For the text-containing cell, return its midpoint in [X, Y] coordinate format. 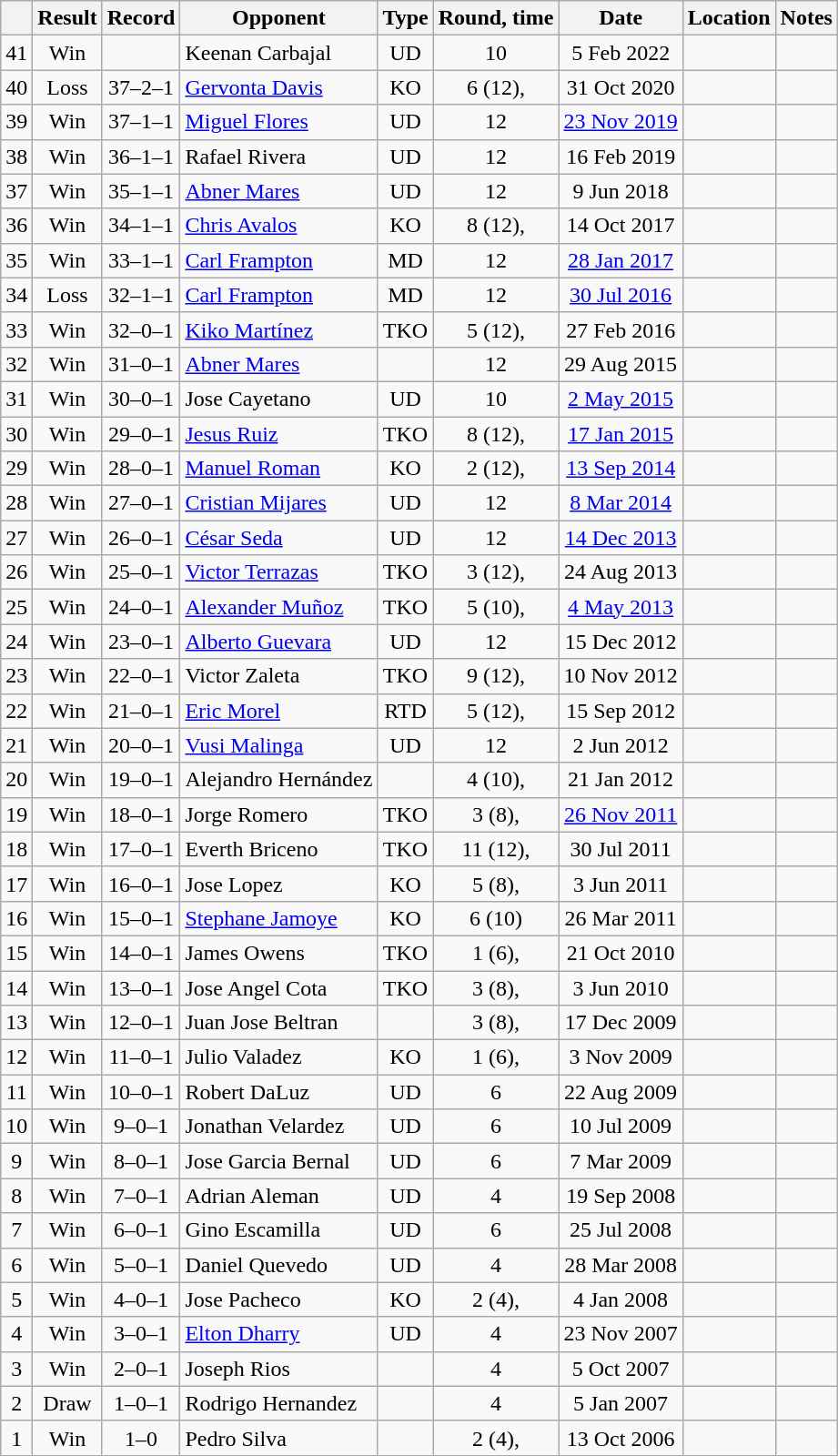
29 [16, 469]
34–1–1 [141, 226]
5 (10), [496, 607]
9–0–1 [141, 1127]
Stephane Jamoye [278, 918]
24 [16, 642]
3 Jun 2010 [621, 987]
19–0–1 [141, 780]
Jose Angel Cota [278, 987]
Everth Briceno [278, 849]
3 Nov 2009 [621, 1057]
28 Jan 2017 [621, 260]
RTD [406, 711]
19 Sep 2008 [621, 1196]
17 Dec 2009 [621, 1023]
Miguel Flores [278, 122]
4 (10), [496, 780]
27 Feb 2016 [621, 329]
Victor Zaleta [278, 676]
9 Jun 2018 [621, 191]
30 Jul 2011 [621, 849]
15–0–1 [141, 918]
9 [16, 1161]
23 Nov 2007 [621, 1334]
Jonathan Velardez [278, 1127]
13 [16, 1023]
1–0 [141, 1438]
37 [16, 191]
Adrian Aleman [278, 1196]
31 [16, 399]
8–0–1 [141, 1161]
Alejandro Hernández [278, 780]
Vusi Malinga [278, 745]
Jorge Romero [278, 814]
20 [16, 780]
14 Dec 2013 [621, 538]
23 Nov 2019 [621, 122]
18–0–1 [141, 814]
7 Mar 2009 [621, 1161]
33–1–1 [141, 260]
22–0–1 [141, 676]
6 (12), [496, 87]
Opponent [278, 18]
Juan Jose Beltran [278, 1023]
4 May 2013 [621, 607]
Victor Terrazas [278, 572]
24 Aug 2013 [621, 572]
15 Dec 2012 [621, 642]
Jose Pacheco [278, 1299]
César Seda [278, 538]
3 [16, 1369]
13 Oct 2006 [621, 1438]
40 [16, 87]
25–0–1 [141, 572]
Rodrigo Hernandez [278, 1403]
Eric Morel [278, 711]
34 [16, 295]
Jose Cayetano [278, 399]
16 [16, 918]
15 [16, 953]
Alexander Muñoz [278, 607]
1 [16, 1438]
1–0–1 [141, 1403]
5–0–1 [141, 1265]
21 [16, 745]
Julio Valadez [278, 1057]
17–0–1 [141, 849]
10 Jul 2009 [621, 1127]
18 [16, 849]
6–0–1 [141, 1230]
Notes [806, 18]
26 Mar 2011 [621, 918]
21 Jan 2012 [621, 780]
19 [16, 814]
16–0–1 [141, 884]
2 Jun 2012 [621, 745]
2–0–1 [141, 1369]
10–0–1 [141, 1092]
37–1–1 [141, 122]
26 [16, 572]
32 [16, 364]
37–2–1 [141, 87]
21 Oct 2010 [621, 953]
31–0–1 [141, 364]
35 [16, 260]
16 Feb 2019 [621, 157]
15 Sep 2012 [621, 711]
32–0–1 [141, 329]
28 Mar 2008 [621, 1265]
22 [16, 711]
22 Aug 2009 [621, 1092]
26–0–1 [141, 538]
30 [16, 434]
5 Jan 2007 [621, 1403]
3–0–1 [141, 1334]
20–0–1 [141, 745]
Jose Lopez [278, 884]
26 Nov 2011 [621, 814]
2 (12), [496, 469]
3 Jun 2011 [621, 884]
Joseph Rios [278, 1369]
Daniel Quevedo [278, 1265]
7–0–1 [141, 1196]
Result [67, 18]
32–1–1 [141, 295]
11 (12), [496, 849]
Jose Garcia Bernal [278, 1161]
23–0–1 [141, 642]
9 (12), [496, 676]
27 [16, 538]
5 (8), [496, 884]
17 Jan 2015 [621, 434]
5 [16, 1299]
36 [16, 226]
2 [16, 1403]
8 [16, 1196]
11–0–1 [141, 1057]
39 [16, 122]
27–0–1 [141, 503]
Rafael Rivera [278, 157]
35–1–1 [141, 191]
7 [16, 1230]
25 Jul 2008 [621, 1230]
10 Nov 2012 [621, 676]
Robert DaLuz [278, 1092]
23 [16, 676]
Draw [67, 1403]
25 [16, 607]
21–0–1 [141, 711]
Round, time [496, 18]
Kiko Martínez [278, 329]
28 [16, 503]
17 [16, 884]
Gino Escamilla [278, 1230]
41 [16, 53]
6 (10) [496, 918]
30 Jul 2016 [621, 295]
5 Oct 2007 [621, 1369]
30–0–1 [141, 399]
Date [621, 18]
31 Oct 2020 [621, 87]
33 [16, 329]
3 (12), [496, 572]
Gervonta Davis [278, 87]
Keenan Carbajal [278, 53]
Jesus Ruiz [278, 434]
29–0–1 [141, 434]
11 [16, 1092]
14 Oct 2017 [621, 226]
Alberto Guevara [278, 642]
Record [141, 18]
James Owens [278, 953]
14 [16, 987]
14–0–1 [141, 953]
13–0–1 [141, 987]
2 May 2015 [621, 399]
Cristian Mijares [278, 503]
4–0–1 [141, 1299]
24–0–1 [141, 607]
12–0–1 [141, 1023]
13 Sep 2014 [621, 469]
5 Feb 2022 [621, 53]
36–1–1 [141, 157]
Pedro Silva [278, 1438]
38 [16, 157]
4 Jan 2008 [621, 1299]
28–0–1 [141, 469]
29 Aug 2015 [621, 364]
Chris Avalos [278, 226]
8 Mar 2014 [621, 503]
Location [729, 18]
Manuel Roman [278, 469]
Type [406, 18]
Elton Dharry [278, 1334]
